Find where the given text appears and provide that cell's center as (X, Y) coordinate. 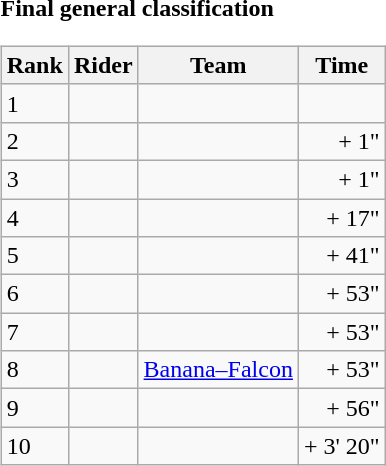
2 (34, 141)
Time (342, 65)
Team (218, 65)
+ 3' 20" (342, 446)
4 (34, 217)
Rider (103, 65)
3 (34, 179)
1 (34, 103)
+ 17" (342, 217)
+ 41" (342, 256)
7 (34, 332)
Banana–Falcon (218, 370)
5 (34, 256)
10 (34, 446)
6 (34, 294)
8 (34, 370)
+ 56" (342, 408)
Rank (34, 65)
9 (34, 408)
